From the cell containing the given text, extract its center point as [X, Y] coordinate. 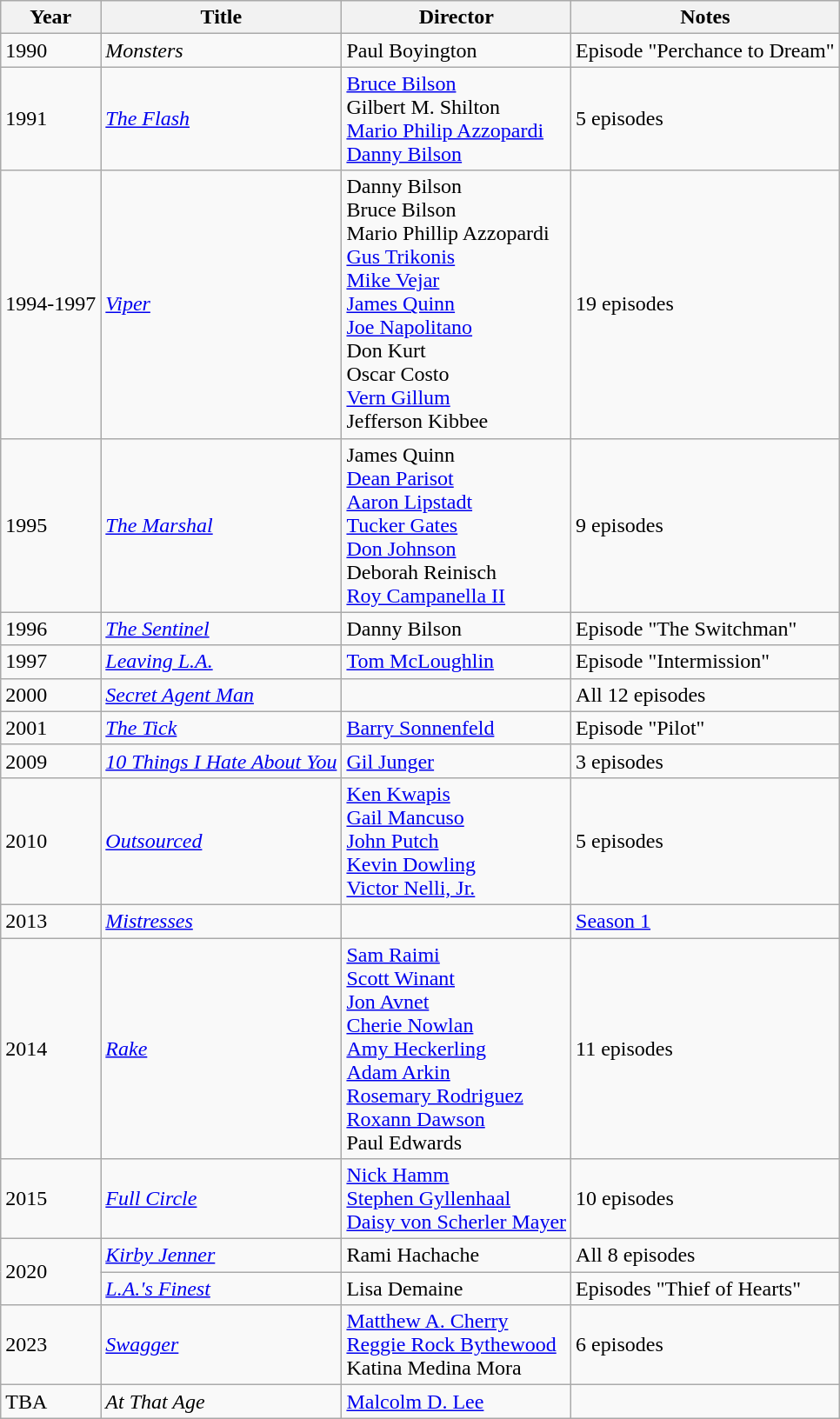
Director [457, 17]
19 episodes [706, 304]
2015 [50, 1199]
Monsters [221, 50]
Bruce BilsonGilbert M. ShiltonMario Philip AzzopardiDanny Bilson [457, 118]
Sam RaimiScott WinantJon AvnetCherie NowlanAmy HeckerlingAdam ArkinRosemary RodriguezRoxann DawsonPaul Edwards [457, 1048]
1991 [50, 118]
Outsourced [221, 841]
Episodes "Thief of Hearts" [706, 1289]
Secret Agent Man [221, 695]
All 12 episodes [706, 695]
Episode "Intermission" [706, 662]
Barry Sonnenfeld [457, 728]
Rake [221, 1048]
Title [221, 17]
The Flash [221, 118]
2009 [50, 761]
2023 [50, 1345]
Kirby Jenner [221, 1256]
1997 [50, 662]
Lisa Demaine [457, 1289]
Mistresses [221, 921]
2001 [50, 728]
2020 [50, 1272]
2013 [50, 921]
Paul Boyington [457, 50]
1996 [50, 629]
Nick HammStephen GyllenhaalDaisy von Scherler Mayer [457, 1199]
10 episodes [706, 1199]
Danny BilsonBruce BilsonMario Phillip AzzopardiGus TrikonisMike VejarJames QuinnJoe NapolitanoDon KurtOscar CostoVern GillumJefferson Kibbee [457, 304]
3 episodes [706, 761]
11 episodes [706, 1048]
James QuinnDean ParisotAaron LipstadtTucker GatesDon JohnsonDeborah ReinischRoy Campanella II [457, 525]
6 episodes [706, 1345]
Danny Bilson [457, 629]
2000 [50, 695]
Swagger [221, 1345]
Notes [706, 17]
Episode "Perchance to Dream" [706, 50]
The Tick [221, 728]
TBA [50, 1402]
1994-1997 [50, 304]
9 episodes [706, 525]
Episode "The Switchman" [706, 629]
Viper [221, 304]
The Sentinel [221, 629]
At That Age [221, 1402]
1995 [50, 525]
2014 [50, 1048]
All 8 episodes [706, 1256]
Episode "Pilot" [706, 728]
L.A.'s Finest [221, 1289]
Leaving L.A. [221, 662]
Year [50, 17]
1990 [50, 50]
Matthew A. CherryReggie Rock BythewoodKatina Medina Mora [457, 1345]
Gil Junger [457, 761]
10 Things I Hate About You [221, 761]
Season 1 [706, 921]
The Marshal [221, 525]
Full Circle [221, 1199]
2010 [50, 841]
Tom McLoughlin [457, 662]
Ken KwapisGail MancusoJohn PutchKevin DowlingVictor Nelli, Jr. [457, 841]
Rami Hachache [457, 1256]
Malcolm D. Lee [457, 1402]
